Identify which cell holds the provided text, then report its (x, y) central coordinate. 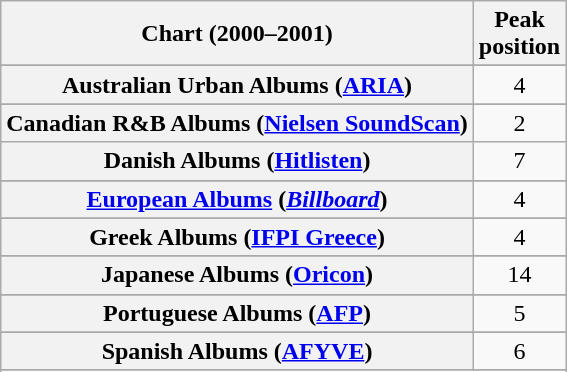
Portuguese Albums (AFP) (238, 313)
Japanese Albums (Oricon) (238, 275)
7 (519, 161)
Chart (2000–2001) (238, 34)
Spanish Albums (AFYVE) (238, 351)
5 (519, 313)
2 (519, 123)
European Albums (Billboard) (238, 199)
Greek Albums (IFPI Greece) (238, 237)
Australian Urban Albums (ARIA) (238, 85)
Canadian R&B Albums (Nielsen SoundScan) (238, 123)
14 (519, 275)
6 (519, 351)
Danish Albums (Hitlisten) (238, 161)
Peakposition (519, 34)
